Determine the [x, y] coordinate at the center of the cell enclosing the given text.  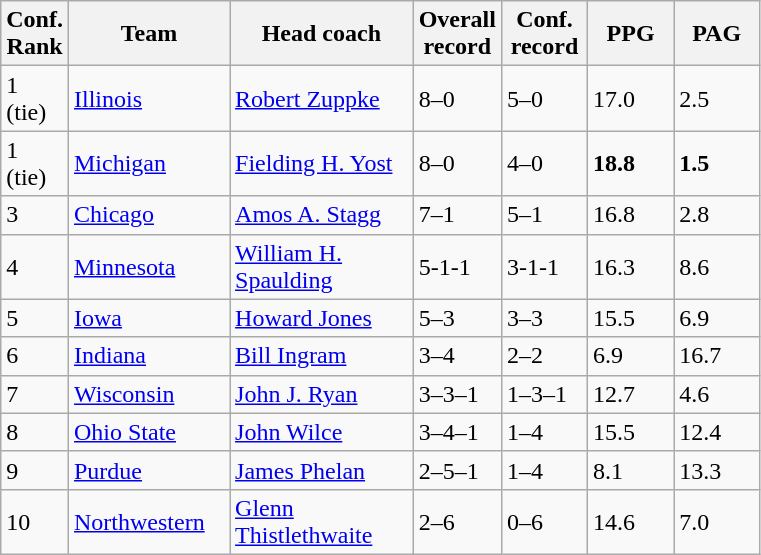
2–2 [544, 356]
6 [35, 356]
2.8 [717, 215]
PAG [717, 34]
Bill Ingram [322, 356]
7 [35, 394]
Glenn Thistlethwaite [322, 522]
8.1 [631, 470]
Illinois [148, 98]
William H. Spaulding [322, 266]
7.0 [717, 522]
Michigan [148, 164]
17.0 [631, 98]
16.3 [631, 266]
16.7 [717, 356]
James Phelan [322, 470]
4 [35, 266]
Minnesota [148, 266]
Indiana [148, 356]
5–3 [457, 318]
16.8 [631, 215]
Ohio State [148, 432]
Team [148, 34]
Purdue [148, 470]
4–0 [544, 164]
2–6 [457, 522]
3 [35, 215]
2.5 [717, 98]
John J. Ryan [322, 394]
5–0 [544, 98]
9 [35, 470]
Head coach [322, 34]
8 [35, 432]
Overall record [457, 34]
3–4 [457, 356]
3–3–1 [457, 394]
Conf. record [544, 34]
3–3 [544, 318]
10 [35, 522]
Fielding H. Yost [322, 164]
5–1 [544, 215]
Howard Jones [322, 318]
1–3–1 [544, 394]
3-1-1 [544, 266]
Chicago [148, 215]
8.6 [717, 266]
Wisconsin [148, 394]
12.7 [631, 394]
Northwestern [148, 522]
Iowa [148, 318]
7–1 [457, 215]
14.6 [631, 522]
2–5–1 [457, 470]
5 [35, 318]
3–4–1 [457, 432]
John Wilce [322, 432]
0–6 [544, 522]
PPG [631, 34]
18.8 [631, 164]
Conf. Rank [35, 34]
5-1-1 [457, 266]
Robert Zuppke [322, 98]
4.6 [717, 394]
Amos A. Stagg [322, 215]
1.5 [717, 164]
12.4 [717, 432]
13.3 [717, 470]
